Return (X, Y) of the center of cell containing provided text 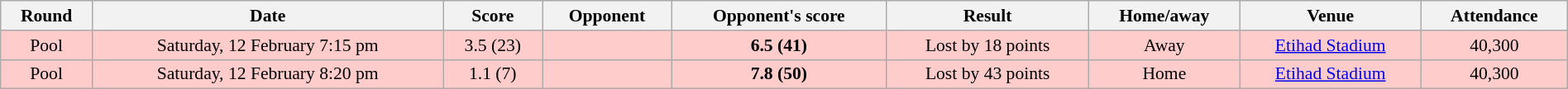
Home (1164, 74)
Home/away (1164, 16)
3.5 (23) (493, 45)
6.5 (41) (779, 45)
1.1 (7) (493, 74)
7.8 (50) (779, 74)
Venue (1331, 16)
Score (493, 16)
Opponent's score (779, 16)
Lost by 43 points (987, 74)
Saturday, 12 February 7:15 pm (267, 45)
Attendance (1495, 16)
Away (1164, 45)
Date (267, 16)
Lost by 18 points (987, 45)
Saturday, 12 February 8:20 pm (267, 74)
Round (46, 16)
Result (987, 16)
Opponent (607, 16)
